Locate the cell with the specified text and output its [X, Y] center coordinate. 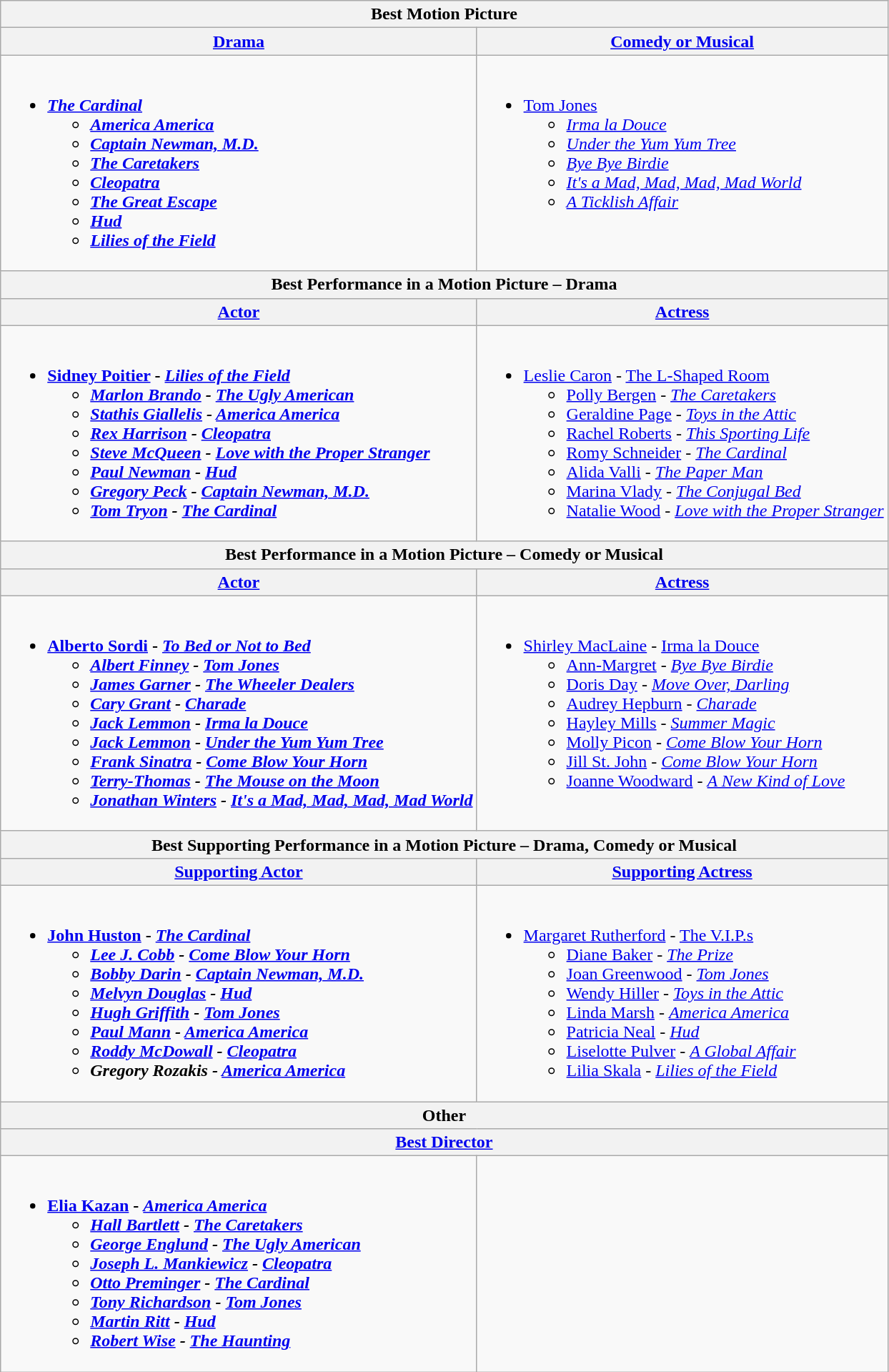
Comedy or Musical [682, 41]
Tom JonesIrma la DouceUnder the Yum Yum TreeBye Bye BirdieIt's a Mad, Mad, Mad, Mad WorldA Ticklish Affair [682, 163]
Supporting Actress [682, 872]
Best Motion Picture [444, 14]
Supporting Actor [239, 872]
Best Supporting Performance in a Motion Picture – Drama, Comedy or Musical [444, 844]
Other [444, 1115]
Best Director [444, 1142]
The CardinalAmerica AmericaCaptain Newman, M.D.The CaretakersCleopatraThe Great EscapeHudLilies of the Field [239, 163]
Drama [239, 41]
Best Performance in a Motion Picture – Drama [444, 285]
Best Performance in a Motion Picture – Comedy or Musical [444, 555]
